Identify which cell holds the provided text, then report its (x, y) central coordinate. 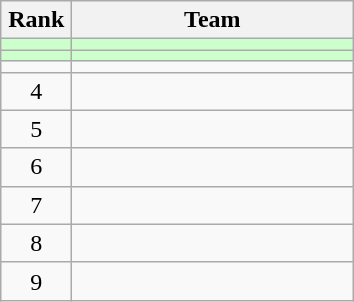
9 (36, 281)
Rank (36, 20)
7 (36, 205)
4 (36, 91)
5 (36, 129)
8 (36, 243)
6 (36, 167)
Team (212, 20)
